Locate the cell with the specified text and output its (x, y) center coordinate. 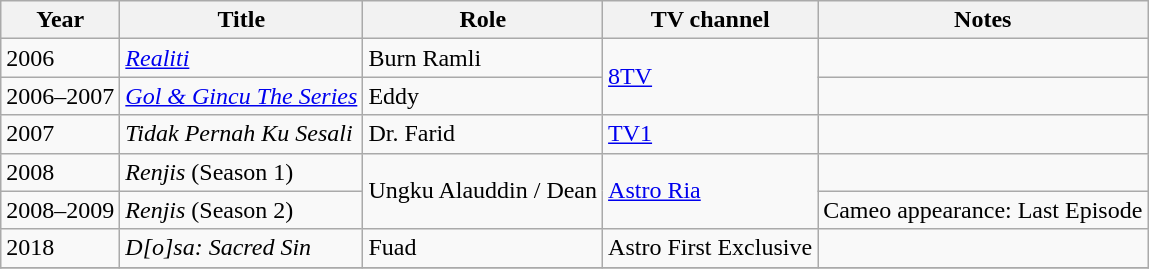
Cameo appearance: Last Episode (983, 210)
2008 (60, 172)
2006 (60, 58)
Burn Ramli (483, 58)
Tidak Pernah Ku Sesali (242, 134)
Astro First Exclusive (710, 248)
Ungku Alauddin / Dean (483, 191)
Title (242, 20)
Eddy (483, 96)
Notes (983, 20)
Renjis (Season 2) (242, 210)
2008–2009 (60, 210)
8TV (710, 77)
2018 (60, 248)
Fuad (483, 248)
Year (60, 20)
2007 (60, 134)
Role (483, 20)
Realiti (242, 58)
2006–2007 (60, 96)
Astro Ria (710, 191)
TV1 (710, 134)
Dr. Farid (483, 134)
Renjis (Season 1) (242, 172)
D[o]sa: Sacred Sin (242, 248)
Gol & Gincu The Series (242, 96)
TV channel (710, 20)
